Search for the cell housing the specified text and yield its [x, y] center coordinate. 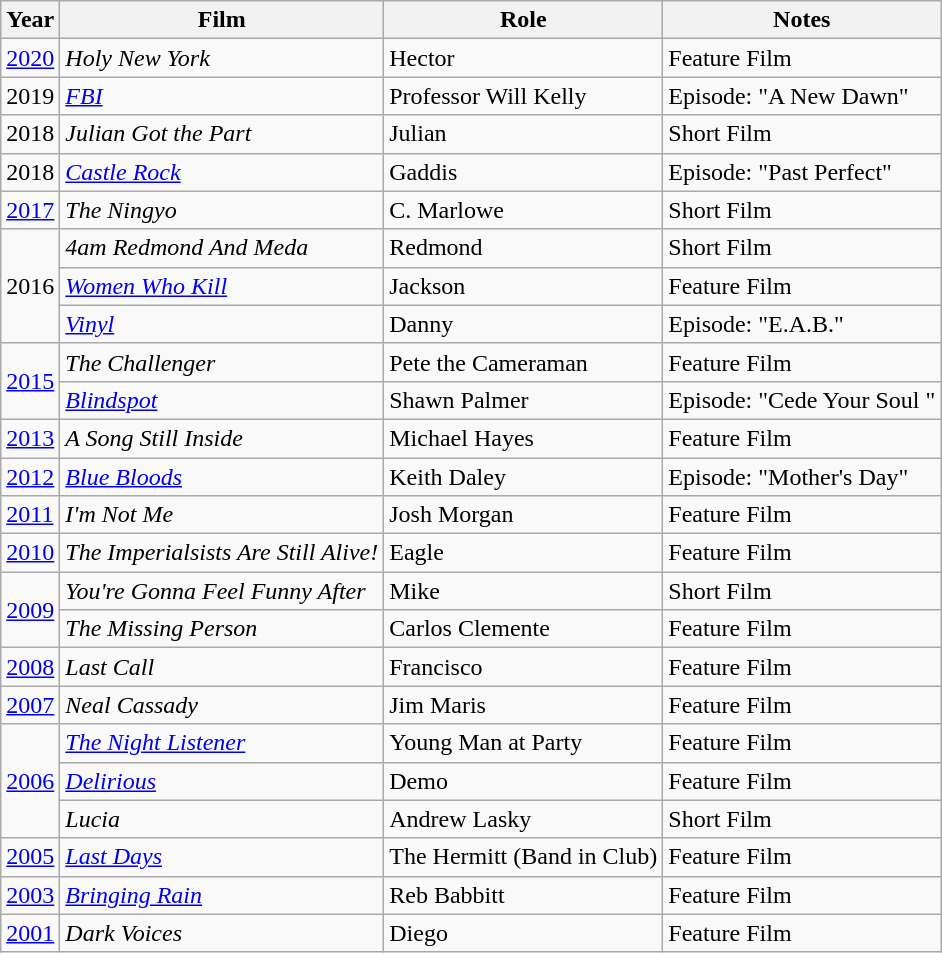
2013 [30, 438]
Last Call [222, 667]
Episode: "Cede Your Soul " [802, 400]
Reb Babbitt [524, 895]
Danny [524, 324]
Year [30, 20]
2015 [30, 381]
Blue Bloods [222, 477]
Gaddis [524, 172]
C. Marlowe [524, 210]
The Imperialsists Are Still Alive! [222, 553]
Women Who Kill [222, 286]
2016 [30, 286]
You're Gonna Feel Funny After [222, 591]
Neal Cassady [222, 705]
Mike [524, 591]
2008 [30, 667]
Keith Daley [524, 477]
Young Man at Party [524, 743]
Jackson [524, 286]
Lucia [222, 819]
Bringing Rain [222, 895]
A Song Still Inside [222, 438]
Last Days [222, 857]
Holy New York [222, 58]
Delirious [222, 781]
I'm Not Me [222, 515]
2001 [30, 933]
Role [524, 20]
2010 [30, 553]
The Missing Person [222, 629]
2006 [30, 781]
Professor Will Kelly [524, 96]
FBI [222, 96]
The Night Listener [222, 743]
Michael Hayes [524, 438]
Notes [802, 20]
Film [222, 20]
2005 [30, 857]
Francisco [524, 667]
Episode: "E.A.B." [802, 324]
2003 [30, 895]
2009 [30, 610]
Jim Maris [524, 705]
2012 [30, 477]
Episode: "A New Dawn" [802, 96]
Pete the Cameraman [524, 362]
Julian Got the Part [222, 134]
Julian [524, 134]
Dark Voices [222, 933]
The Hermitt (Band in Club) [524, 857]
2007 [30, 705]
Carlos Clemente [524, 629]
Redmond [524, 248]
Episode: "Past Perfect" [802, 172]
2019 [30, 96]
Demo [524, 781]
Episode: "Mother's Day" [802, 477]
Vinyl [222, 324]
Eagle [524, 553]
Shawn Palmer [524, 400]
2011 [30, 515]
The Challenger [222, 362]
Castle Rock [222, 172]
Blindspot [222, 400]
2017 [30, 210]
2020 [30, 58]
The Ningyo [222, 210]
Diego [524, 933]
Josh Morgan [524, 515]
Andrew Lasky [524, 819]
4am Redmond And Meda [222, 248]
Hector [524, 58]
